Provide the [x, y] coordinate of the cell's center where the given text is located.  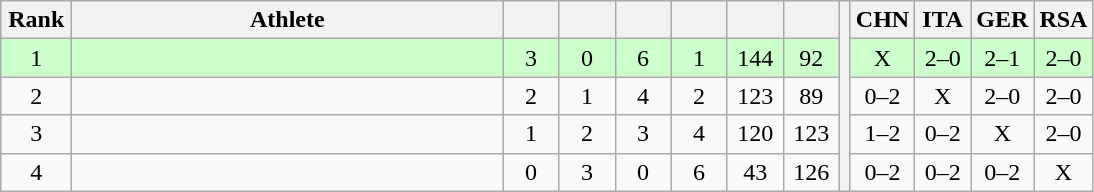
GER [1002, 20]
ITA [943, 20]
1–2 [882, 134]
Athlete [288, 20]
Rank [36, 20]
CHN [882, 20]
126 [811, 172]
92 [811, 58]
89 [811, 96]
43 [755, 172]
RSA [1064, 20]
120 [755, 134]
2–1 [1002, 58]
144 [755, 58]
